Identify which cell holds the provided text, then report its [X, Y] central coordinate. 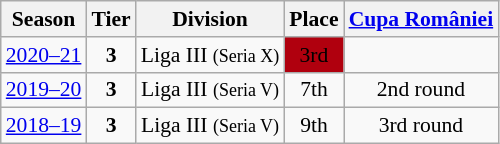
9th [314, 126]
3rd [314, 55]
Place [314, 19]
Cupa României [422, 19]
2020–21 [44, 55]
3rd round [422, 126]
Season [44, 19]
Tier [110, 19]
7th [314, 90]
Liga III (Seria X) [210, 55]
2019–20 [44, 90]
2018–19 [44, 126]
2nd round [422, 90]
Division [210, 19]
